Detect which cell encompasses the target text, then output its [X, Y] center coordinate. 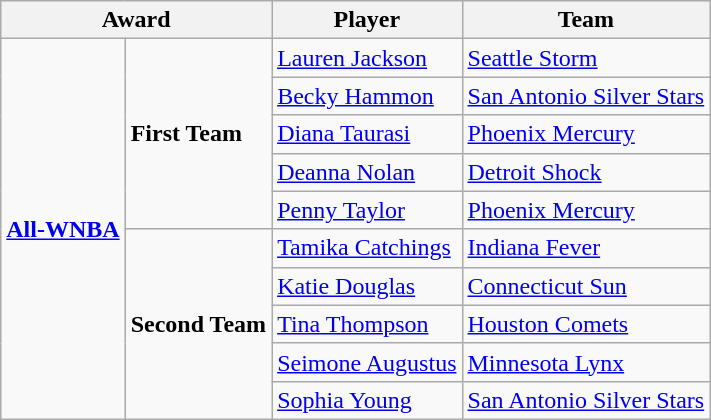
Second Team [198, 324]
Indiana Fever [586, 248]
Diana Taurasi [367, 134]
Lauren Jackson [367, 58]
Sophia Young [367, 400]
Minnesota Lynx [586, 362]
Player [367, 20]
Team [586, 20]
Becky Hammon [367, 96]
Tina Thompson [367, 324]
Seimone Augustus [367, 362]
Houston Comets [586, 324]
Detroit Shock [586, 172]
Tamika Catchings [367, 248]
Katie Douglas [367, 286]
Seattle Storm [586, 58]
Connecticut Sun [586, 286]
All-WNBA [63, 230]
Deanna Nolan [367, 172]
First Team [198, 134]
Penny Taylor [367, 210]
Award [136, 20]
